Pinpoint the cell where the given text exists, returning its (x, y) midpoint coordinate. 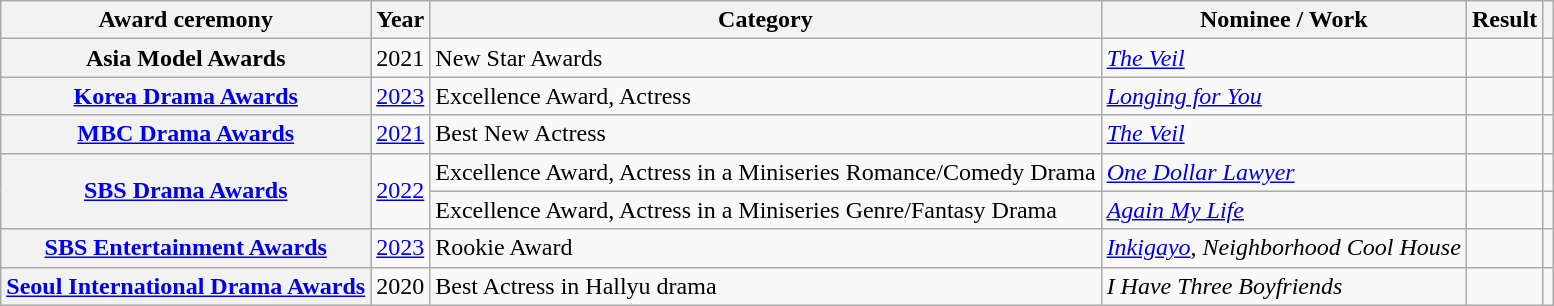
2022 (400, 191)
Korea Drama Awards (186, 96)
Result (1504, 20)
Longing for You (1284, 96)
Again My Life (1284, 210)
Excellence Award, Actress (766, 96)
Year (400, 20)
Award ceremony (186, 20)
Excellence Award, Actress in a Miniseries Romance/Comedy Drama (766, 172)
SBS Entertainment Awards (186, 248)
Best Actress in Hallyu drama (766, 286)
Seoul International Drama Awards (186, 286)
Excellence Award, Actress in a Miniseries Genre/Fantasy Drama (766, 210)
New Star Awards (766, 58)
Nominee / Work (1284, 20)
SBS Drama Awards (186, 191)
MBC Drama Awards (186, 134)
Category (766, 20)
Rookie Award (766, 248)
Inkigayo, Neighborhood Cool House (1284, 248)
One Dollar Lawyer (1284, 172)
Best New Actress (766, 134)
I Have Three Boyfriends (1284, 286)
Asia Model Awards (186, 58)
2020 (400, 286)
